Identify which cell holds the provided text, then report its [x, y] central coordinate. 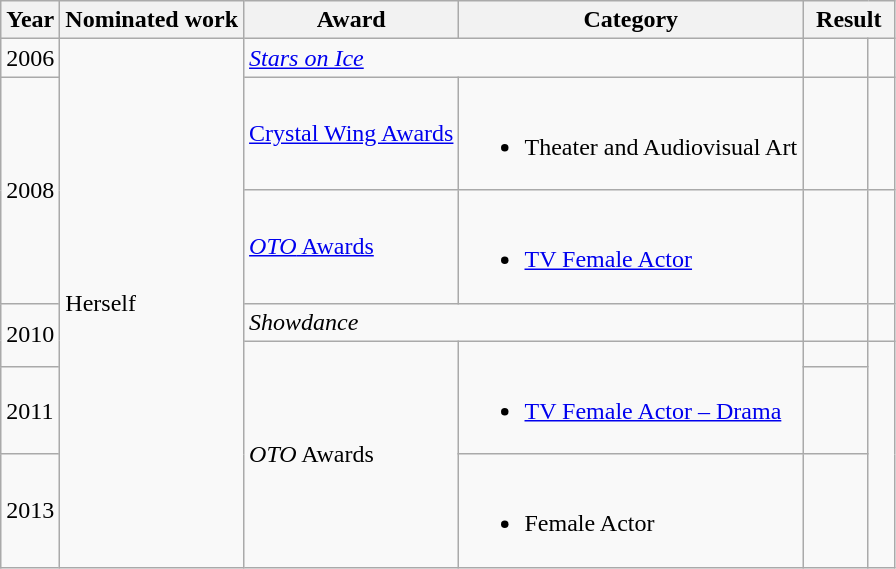
Nominated work [152, 20]
Female Actor [631, 510]
Stars on Ice [524, 58]
2008 [30, 190]
2006 [30, 58]
2013 [30, 510]
Result [849, 20]
Showdance [524, 322]
Theater and Audiovisual Art [631, 134]
Herself [152, 303]
Crystal Wing Awards [352, 134]
Category [631, 20]
2010 [30, 335]
TV Female Actor [631, 246]
2011 [30, 411]
Award [352, 20]
TV Female Actor – Drama [631, 398]
Year [30, 20]
